From the cell containing the given text, extract its center point as [X, Y] coordinate. 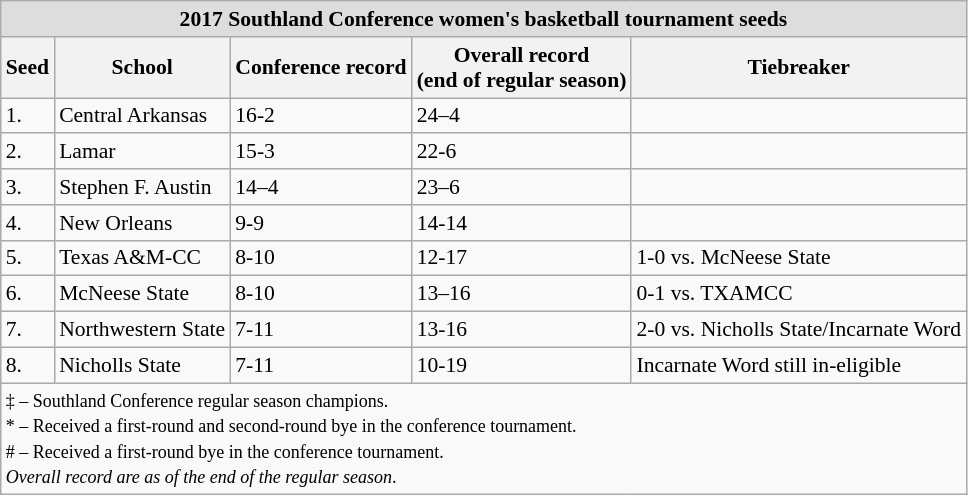
5. [28, 258]
Conference record [320, 68]
13–16 [522, 294]
12-17 [522, 258]
4. [28, 223]
9-9 [320, 223]
New Orleans [142, 223]
1. [28, 116]
Central Arkansas [142, 116]
14–4 [320, 187]
Nicholls State [142, 365]
10-19 [522, 365]
1-0 vs. McNeese State [798, 258]
Northwestern State [142, 330]
Stephen F. Austin [142, 187]
2. [28, 152]
8. [28, 365]
0-1 vs. TXAMCC [798, 294]
14-14 [522, 223]
15-3 [320, 152]
24–4 [522, 116]
School [142, 68]
16-2 [320, 116]
22-6 [522, 152]
Lamar [142, 152]
3. [28, 187]
Seed [28, 68]
13-16 [522, 330]
2-0 vs. Nicholls State/Incarnate Word [798, 330]
Overall record (end of regular season) [522, 68]
6. [28, 294]
McNeese State [142, 294]
Tiebreaker [798, 68]
Incarnate Word still in-eligible [798, 365]
Texas A&M-CC [142, 258]
7. [28, 330]
2017 Southland Conference women's basketball tournament seeds [484, 19]
23–6 [522, 187]
